Return (X, Y) of the center of cell containing provided text 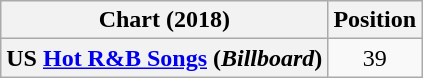
39 (375, 58)
US Hot R&B Songs (Billboard) (164, 58)
Chart (2018) (164, 20)
Position (375, 20)
